Extract the [X, Y] coordinate from the center of the cell holding the provided text.  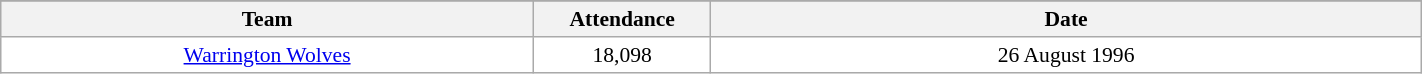
Team [268, 19]
18,098 [622, 55]
Warrington Wolves [268, 55]
Attendance [622, 19]
Date [1066, 19]
26 August 1996 [1066, 55]
